From the cell containing the given text, extract its center point as (X, Y) coordinate. 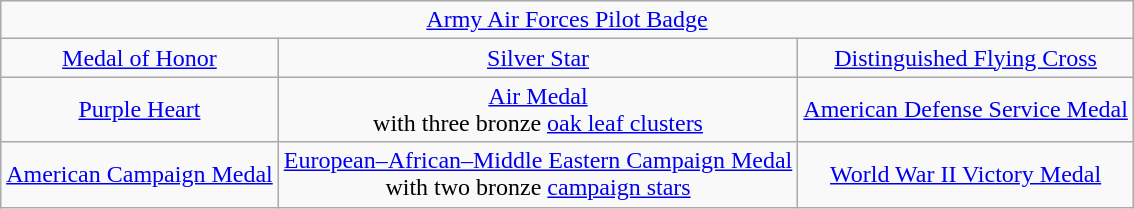
Army Air Forces Pilot Badge (568, 20)
Silver Star (538, 58)
American Campaign Medal (140, 174)
Air Medalwith three bronze oak leaf clusters (538, 110)
American Defense Service Medal (966, 110)
World War II Victory Medal (966, 174)
Distinguished Flying Cross (966, 58)
Medal of Honor (140, 58)
Purple Heart (140, 110)
European–African–Middle Eastern Campaign Medalwith two bronze campaign stars (538, 174)
